Pinpoint the cell where the given text exists, returning its [X, Y] midpoint coordinate. 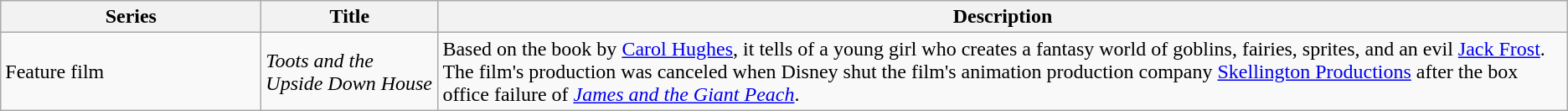
Description [1003, 17]
Title [350, 17]
Series [131, 17]
Toots and the Upside Down House [350, 71]
Feature film [131, 71]
